Return the (X, Y) coordinate for the center point of the cell that contains the specified text.  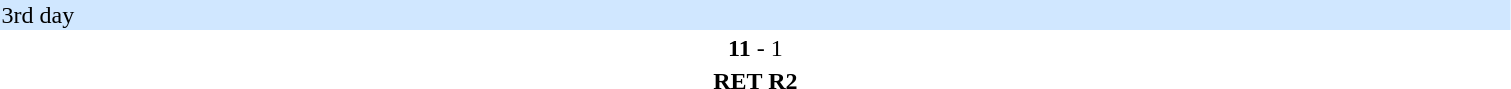
3rd day (756, 15)
11 - 1 (756, 48)
